Extract the [x, y] coordinate from the center of the cell holding the provided text.  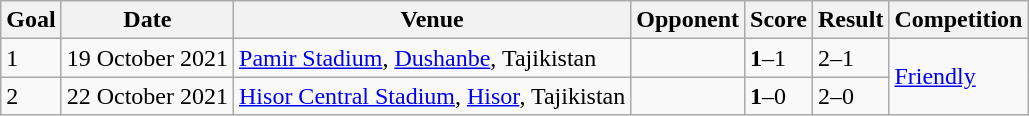
Date [147, 20]
Friendly [958, 77]
Result [851, 20]
Competition [958, 20]
2–0 [851, 96]
Hisor Central Stadium, Hisor, Tajikistan [432, 96]
Pamir Stadium, Dushanbe, Tajikistan [432, 58]
22 October 2021 [147, 96]
2–1 [851, 58]
Venue [432, 20]
2 [31, 96]
Opponent [688, 20]
1–1 [779, 58]
19 October 2021 [147, 58]
1 [31, 58]
Score [779, 20]
Goal [31, 20]
1–0 [779, 96]
